Determine the [X, Y] coordinate at the center of the cell enclosing the given text.  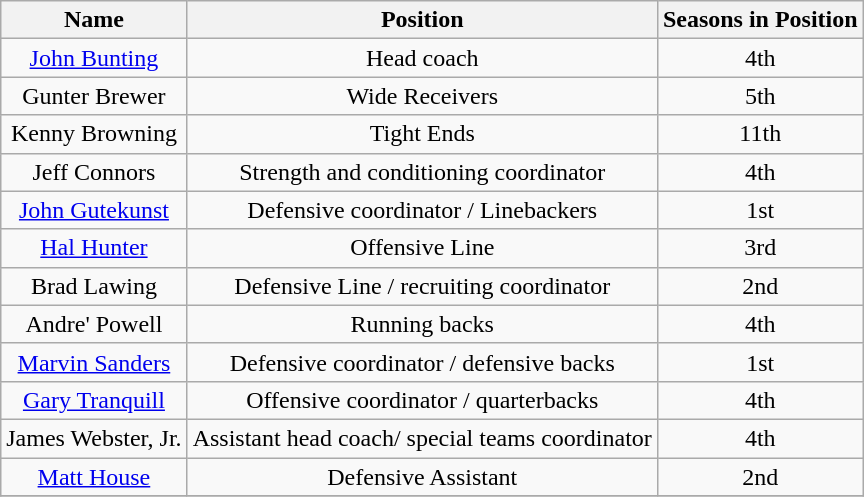
Head coach [422, 58]
Hal Hunter [94, 248]
Strength and conditioning coordinator [422, 172]
Assistant head coach/ special teams coordinator [422, 438]
Defensive coordinator / defensive backs [422, 362]
John Bunting [94, 58]
Seasons in Position [760, 20]
Tight Ends [422, 134]
Offensive Line [422, 248]
Position [422, 20]
3rd [760, 248]
Kenny Browning [94, 134]
Matt House [94, 477]
Offensive coordinator / quarterbacks [422, 400]
Defensive coordinator / Linebackers [422, 210]
Andre' Powell [94, 324]
5th [760, 96]
Name [94, 20]
Wide Receivers [422, 96]
Gunter Brewer [94, 96]
James Webster, Jr. [94, 438]
Gary Tranquill [94, 400]
Defensive Line / recruiting coordinator [422, 286]
John Gutekunst [94, 210]
Running backs [422, 324]
Jeff Connors [94, 172]
Marvin Sanders [94, 362]
Brad Lawing [94, 286]
Defensive Assistant [422, 477]
11th [760, 134]
